From the cell containing the given text, extract its center point as [X, Y] coordinate. 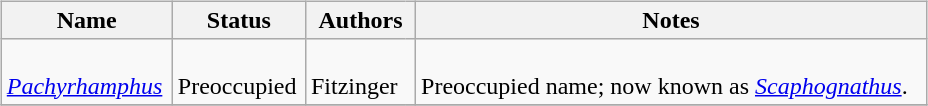
Fitzinger [355, 72]
Authors [360, 20]
Preoccupied name; now known as Scaphognathus. [672, 72]
Preoccupied [238, 72]
Pachyrhamphus [86, 72]
Name [86, 20]
Status [238, 20]
Notes [672, 20]
